Extract the [x, y] coordinate from the center of the cell holding the provided text.  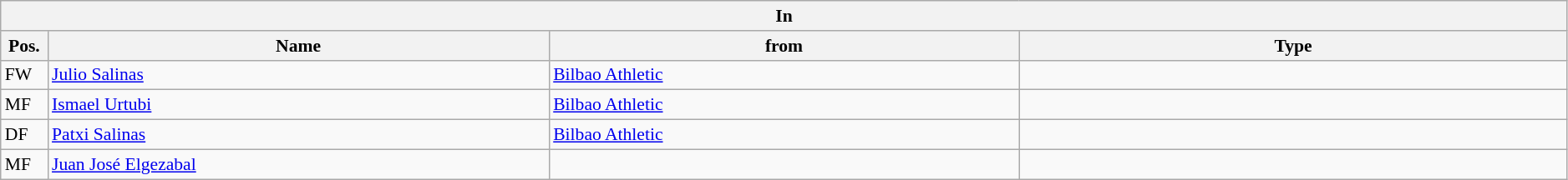
Pos. [24, 46]
Type [1293, 46]
Ismael Urtubi [298, 105]
FW [24, 75]
In [784, 16]
Patxi Salinas [298, 135]
from [784, 46]
Julio Salinas [298, 75]
DF [24, 135]
Name [298, 46]
Juan José Elgezabal [298, 164]
